Find where the given text appears and provide that cell's center as [X, Y] coordinate. 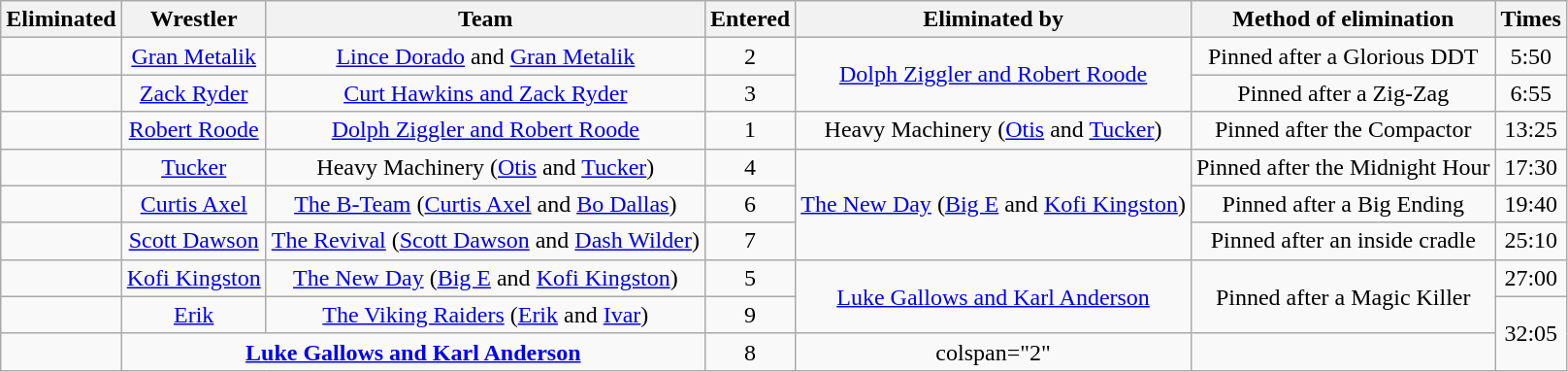
Tucker [194, 167]
The Revival (Scott Dawson and Dash Wilder) [485, 241]
6 [749, 204]
Pinned after a Big Ending [1343, 204]
Pinned after a Magic Killer [1343, 296]
2 [749, 56]
Pinned after a Glorious DDT [1343, 56]
Team [485, 19]
Entered [749, 19]
5:50 [1531, 56]
The Viking Raiders (Erik and Ivar) [485, 315]
Pinned after a Zig-Zag [1343, 93]
1 [749, 130]
Times [1531, 19]
17:30 [1531, 167]
Eliminated [61, 19]
Wrestler [194, 19]
19:40 [1531, 204]
Robert Roode [194, 130]
7 [749, 241]
6:55 [1531, 93]
Lince Dorado and Gran Metalik [485, 56]
4 [749, 167]
8 [749, 352]
Curt Hawkins and Zack Ryder [485, 93]
Method of elimination [1343, 19]
The B-Team (Curtis Axel and Bo Dallas) [485, 204]
27:00 [1531, 278]
Scott Dawson [194, 241]
Pinned after the Midnight Hour [1343, 167]
5 [749, 278]
25:10 [1531, 241]
colspan="2" [994, 352]
3 [749, 93]
Zack Ryder [194, 93]
Erik [194, 315]
Gran Metalik [194, 56]
13:25 [1531, 130]
Pinned after an inside cradle [1343, 241]
32:05 [1531, 333]
Kofi Kingston [194, 278]
Eliminated by [994, 19]
9 [749, 315]
Curtis Axel [194, 204]
Pinned after the Compactor [1343, 130]
